Scan for the cell matching the given text and deliver its [x, y] coordinate at center. 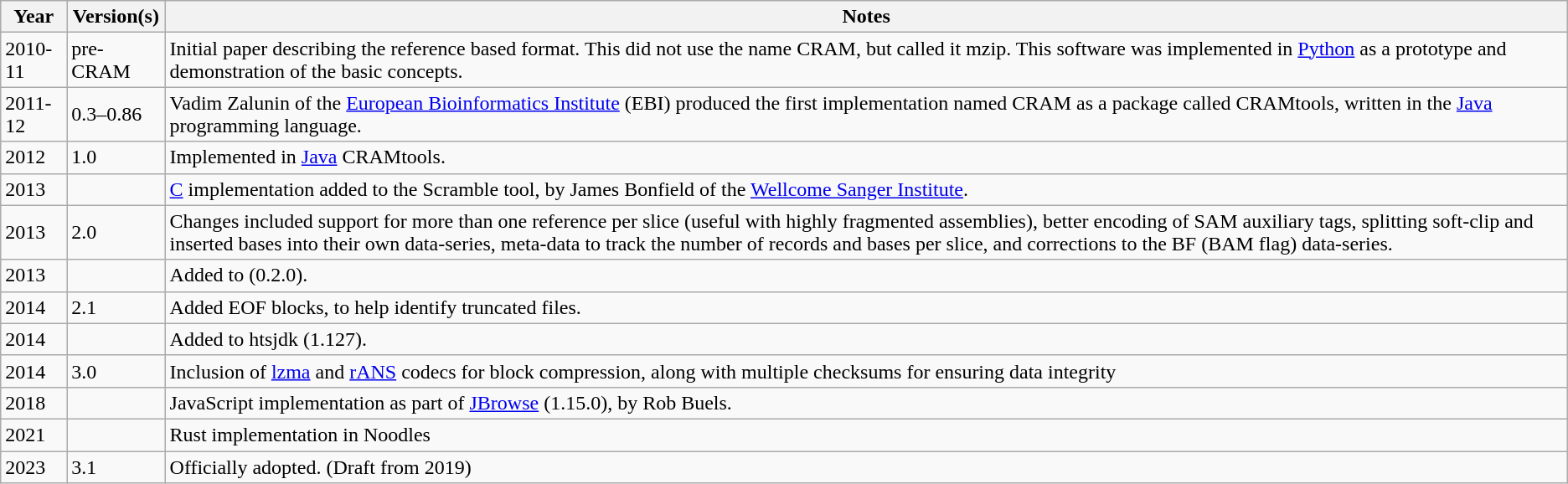
Added EOF blocks, to help identify truncated files. [866, 307]
2012 [34, 157]
Notes [866, 17]
2023 [34, 466]
1.0 [116, 157]
Version(s) [116, 17]
3.0 [116, 371]
Inclusion of lzma and rANS codecs for block compression, along with multiple checksums for ensuring data integrity [866, 371]
2.0 [116, 233]
Officially adopted. (Draft from 2019) [866, 466]
C implementation added to the Scramble tool, by James Bonfield of the Wellcome Sanger Institute. [866, 189]
2021 [34, 435]
2011-12 [34, 114]
Added to (0.2.0). [866, 275]
JavaScript implementation as part of JBrowse (1.15.0), by Rob Buels. [866, 403]
2018 [34, 403]
Year [34, 17]
pre-CRAM [116, 60]
3.1 [116, 466]
0.3–0.86 [116, 114]
2.1 [116, 307]
Implemented in Java CRAMtools. [866, 157]
Rust implementation in Noodles [866, 435]
Added to htsjdk (1.127). [866, 339]
2010-11 [34, 60]
